Search for the cell housing the specified text and yield its [X, Y] center coordinate. 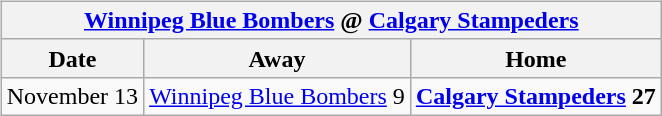
Home [536, 58]
Away [278, 58]
Winnipeg Blue Bombers 9 [278, 96]
Calgary Stampeders 27 [536, 96]
November 13 [72, 96]
Date [72, 58]
Winnipeg Blue Bombers @ Calgary Stampeders [331, 20]
